Determine the [x, y] coordinate at the center of the cell enclosing the given text.  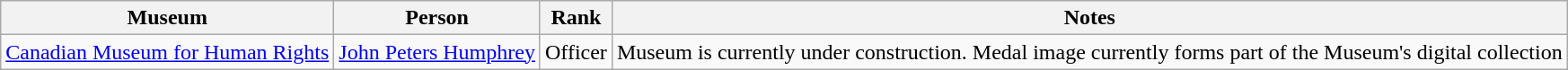
Officer [576, 52]
Museum [167, 18]
Rank [576, 18]
Person [437, 18]
Notes [1089, 18]
Canadian Museum for Human Rights [167, 52]
John Peters Humphrey [437, 52]
Museum is currently under construction. Medal image currently forms part of the Museum's digital collection [1089, 52]
